Output the (X, Y) coordinate of the center of the cell containing the given text.  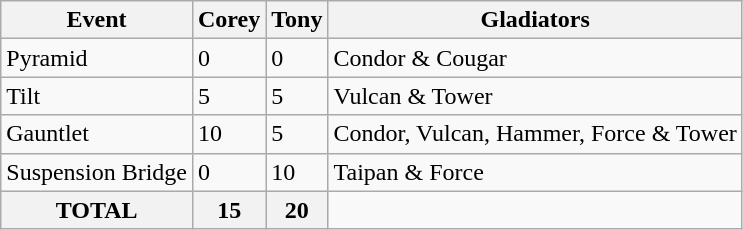
20 (297, 210)
Suspension Bridge (97, 172)
Condor & Cougar (535, 58)
Corey (228, 20)
Pyramid (97, 58)
Event (97, 20)
TOTAL (97, 210)
Tilt (97, 96)
Gauntlet (97, 134)
Condor, Vulcan, Hammer, Force & Tower (535, 134)
Gladiators (535, 20)
Taipan & Force (535, 172)
Vulcan & Tower (535, 96)
15 (228, 210)
Tony (297, 20)
